Return the [x, y] coordinate for the center point of the cell that contains the specified text.  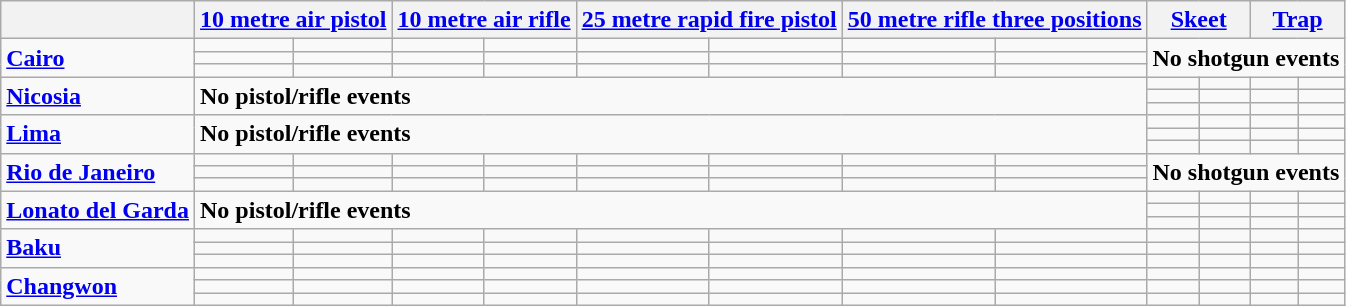
Rio de Janeiro [98, 172]
10 metre air pistol [294, 20]
25 metre rapid fire pistol [709, 20]
50 metre rifle three positions [994, 20]
10 metre air rifle [484, 20]
Skeet [1198, 20]
Baku [98, 248]
Nicosia [98, 96]
Trap [1297, 20]
Lima [98, 134]
Lonato del Garda [98, 210]
Cairo [98, 58]
Changwon [98, 286]
